Pinpoint the cell where the given text exists, returning its (x, y) midpoint coordinate. 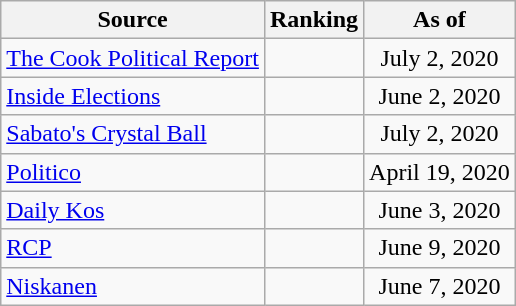
June 2, 2020 (440, 96)
Daily Kos (133, 210)
Politico (133, 172)
Sabato's Crystal Ball (133, 134)
June 3, 2020 (440, 210)
As of (440, 20)
The Cook Political Report (133, 58)
June 9, 2020 (440, 248)
Ranking (314, 20)
Inside Elections (133, 96)
RCP (133, 248)
Niskanen (133, 286)
Source (133, 20)
April 19, 2020 (440, 172)
June 7, 2020 (440, 286)
